Extract the (X, Y) coordinate from the center of the cell holding the provided text.  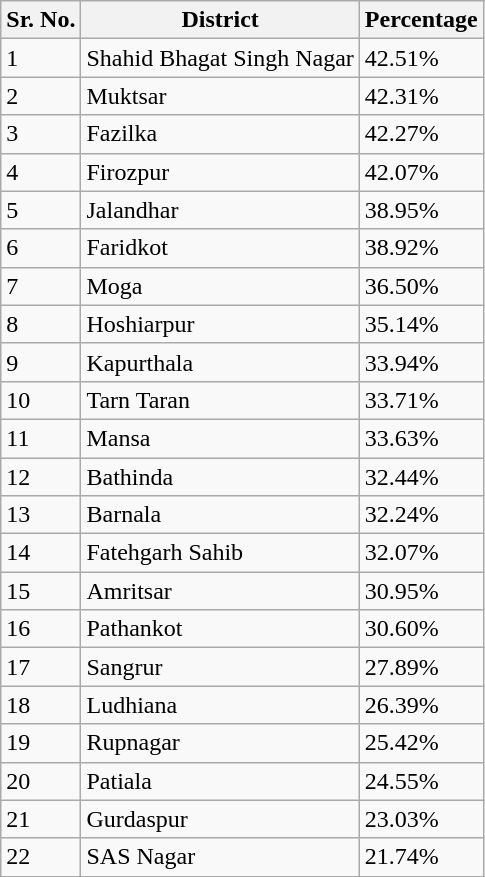
12 (41, 477)
23.03% (421, 819)
35.14% (421, 324)
Pathankot (220, 629)
25.42% (421, 743)
Patiala (220, 781)
19 (41, 743)
Amritsar (220, 591)
7 (41, 286)
SAS Nagar (220, 857)
36.50% (421, 286)
Fatehgarh Sahib (220, 553)
1 (41, 58)
32.07% (421, 553)
38.92% (421, 248)
4 (41, 172)
Fazilka (220, 134)
8 (41, 324)
26.39% (421, 705)
Faridkot (220, 248)
Muktsar (220, 96)
32.44% (421, 477)
Ludhiana (220, 705)
22 (41, 857)
38.95% (421, 210)
21 (41, 819)
Kapurthala (220, 362)
14 (41, 553)
Firozpur (220, 172)
33.63% (421, 438)
5 (41, 210)
27.89% (421, 667)
42.51% (421, 58)
Jalandhar (220, 210)
Rupnagar (220, 743)
42.31% (421, 96)
Sangrur (220, 667)
9 (41, 362)
15 (41, 591)
42.07% (421, 172)
Tarn Taran (220, 400)
16 (41, 629)
3 (41, 134)
17 (41, 667)
20 (41, 781)
24.55% (421, 781)
Mansa (220, 438)
Moga (220, 286)
42.27% (421, 134)
Percentage (421, 20)
6 (41, 248)
2 (41, 96)
District (220, 20)
Hoshiarpur (220, 324)
32.24% (421, 515)
30.95% (421, 591)
Bathinda (220, 477)
21.74% (421, 857)
Barnala (220, 515)
10 (41, 400)
30.60% (421, 629)
Gurdaspur (220, 819)
11 (41, 438)
33.94% (421, 362)
18 (41, 705)
33.71% (421, 400)
Sr. No. (41, 20)
13 (41, 515)
Shahid Bhagat Singh Nagar (220, 58)
